Return the [x, y] coordinate for the center point of the cell that contains the specified text.  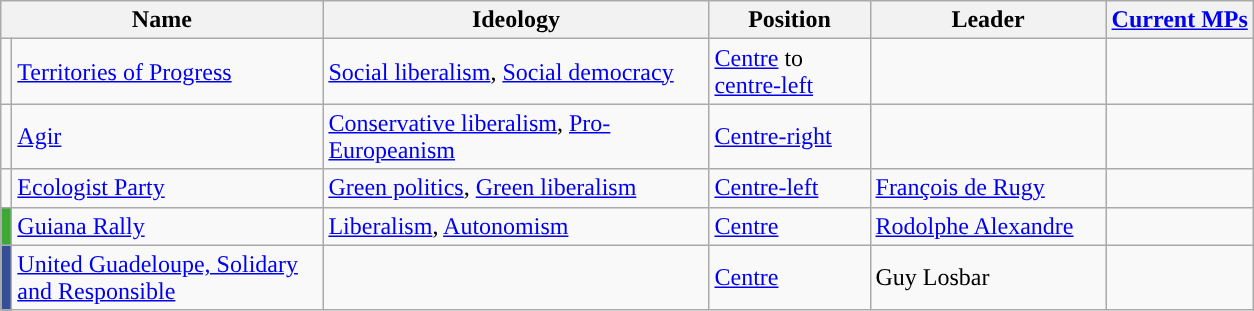
Position [790, 20]
Rodolphe Alexandre [988, 226]
Leader [988, 20]
Green politics, Green liberalism [516, 188]
Guy Losbar [988, 278]
Social liberalism, Social democracy [516, 72]
Name [162, 20]
Ideology [516, 20]
Centre-right [790, 136]
Centre to centre-left [790, 72]
Conservative liberalism, Pro-Europeanism [516, 136]
François de Rugy [988, 188]
Agir [168, 136]
Guiana Rally [168, 226]
Centre-left [790, 188]
Territories of Progress [168, 72]
Current MPs [1180, 20]
Ecologist Party [168, 188]
Liberalism, Autonomism [516, 226]
United Guadeloupe, Solidary and Responsible [168, 278]
